Detect which cell encompasses the target text, then output its [X, Y] center coordinate. 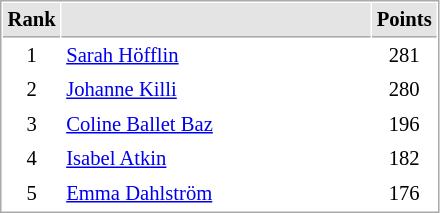
Emma Dahlström [216, 194]
182 [404, 158]
281 [404, 56]
Rank [32, 20]
280 [404, 90]
Sarah Höfflin [216, 56]
2 [32, 90]
4 [32, 158]
3 [32, 124]
Isabel Atkin [216, 158]
Johanne Killi [216, 90]
5 [32, 194]
1 [32, 56]
196 [404, 124]
Coline Ballet Baz [216, 124]
Points [404, 20]
176 [404, 194]
